Extract the (x, y) coordinate from the center of the cell holding the provided text.  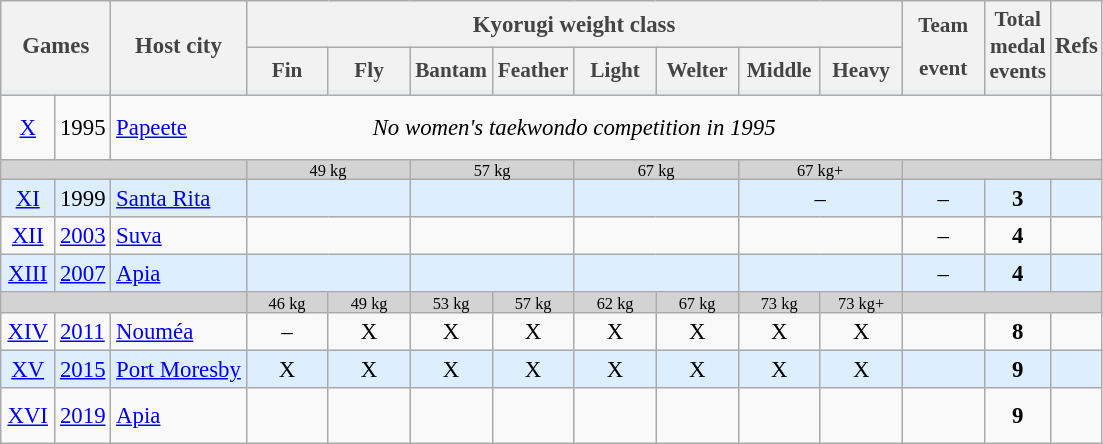
Totalmedalevents (1018, 46)
62 kg (615, 302)
event (943, 70)
Fin (287, 70)
2019 (83, 416)
Welter (697, 70)
Team (943, 24)
Light (615, 70)
XII (28, 236)
2015 (83, 369)
Port Moresby (178, 369)
XVI (28, 416)
Kyorugi weight class (574, 24)
8 (1018, 332)
Feather (533, 70)
73 kg (779, 302)
No women's taekwondo competition in 1995 (574, 128)
73 kg+ (861, 302)
XV (28, 369)
1999 (83, 199)
Bantam (451, 70)
XIV (28, 332)
Papeete (178, 128)
2003 (83, 236)
3 (1018, 199)
Host city (178, 46)
Fly (369, 70)
XIII (28, 274)
Santa Rita (178, 199)
46 kg (287, 302)
Middle (779, 70)
67 kg+ (820, 170)
2007 (83, 274)
Heavy (861, 70)
Games (56, 46)
Suva (178, 236)
2011 (83, 332)
Refs (1076, 46)
XI (28, 199)
53 kg (451, 302)
1995 (83, 128)
Nouméa (178, 332)
